Return [X, Y] of the center of cell containing provided text 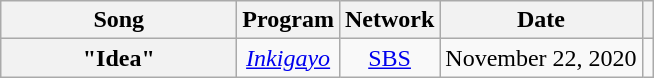
Network [389, 20]
Song [119, 20]
Date [541, 20]
"Idea" [119, 58]
November 22, 2020 [541, 58]
SBS [389, 58]
Program [288, 20]
Inkigayo [288, 58]
